Provide the (X, Y) coordinate of the cell's center where the given text is located.  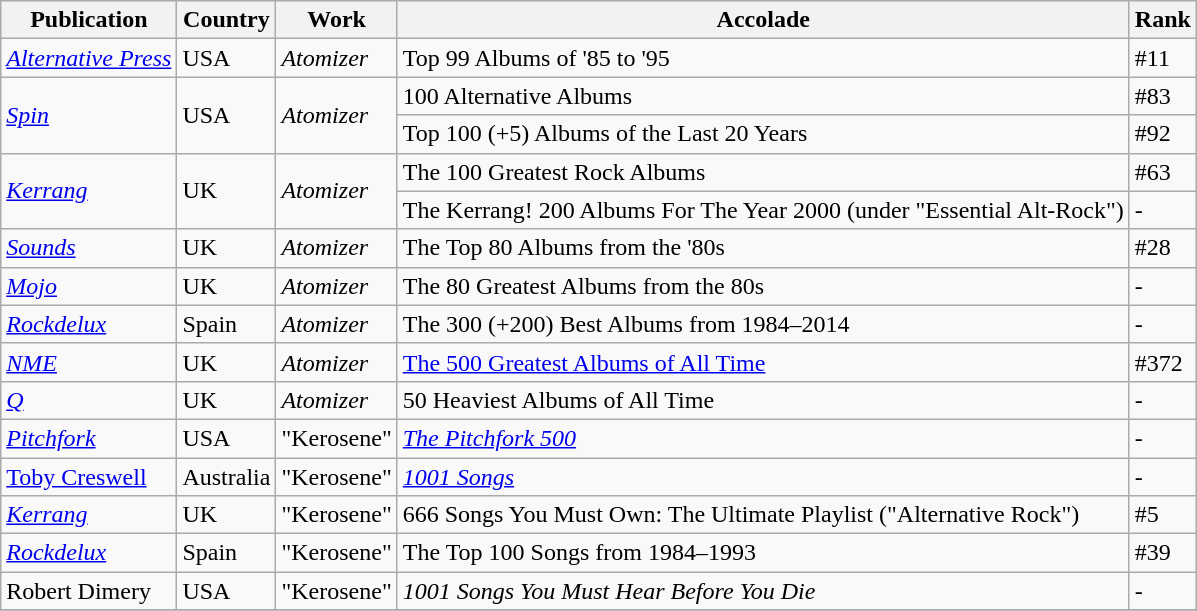
Country (226, 20)
666 Songs You Must Own: The Ultimate Playlist ("Alternative Rock") (763, 515)
#5 (1162, 515)
Mojo (89, 286)
50 Heaviest Albums of All Time (763, 400)
Sounds (89, 248)
Publication (89, 20)
Accolade (763, 20)
The Kerrang! 200 Albums For The Year 2000 (under "Essential Alt-Rock") (763, 210)
1001 Songs You Must Hear Before You Die (763, 591)
100 Alternative Albums (763, 96)
Q (89, 400)
Toby Creswell (89, 477)
The Top 80 Albums from the '80s (763, 248)
#11 (1162, 58)
Top 99 Albums of '85 to '95 (763, 58)
The Pitchfork 500 (763, 438)
NME (89, 362)
Robert Dimery (89, 591)
#63 (1162, 172)
The 300 (+200) Best Albums from 1984–2014 (763, 324)
Alternative Press (89, 58)
#372 (1162, 362)
Australia (226, 477)
1001 Songs (763, 477)
Spin (89, 115)
#28 (1162, 248)
Rank (1162, 20)
#83 (1162, 96)
Top 100 (+5) Albums of the Last 20 Years (763, 134)
The 500 Greatest Albums of All Time (763, 362)
The 100 Greatest Rock Albums (763, 172)
Pitchfork (89, 438)
#39 (1162, 553)
The 80 Greatest Albums from the 80s (763, 286)
Work (336, 20)
The Top 100 Songs from 1984–1993 (763, 553)
#92 (1162, 134)
